Return the (x, y) coordinate for the center point of the cell that contains the specified text.  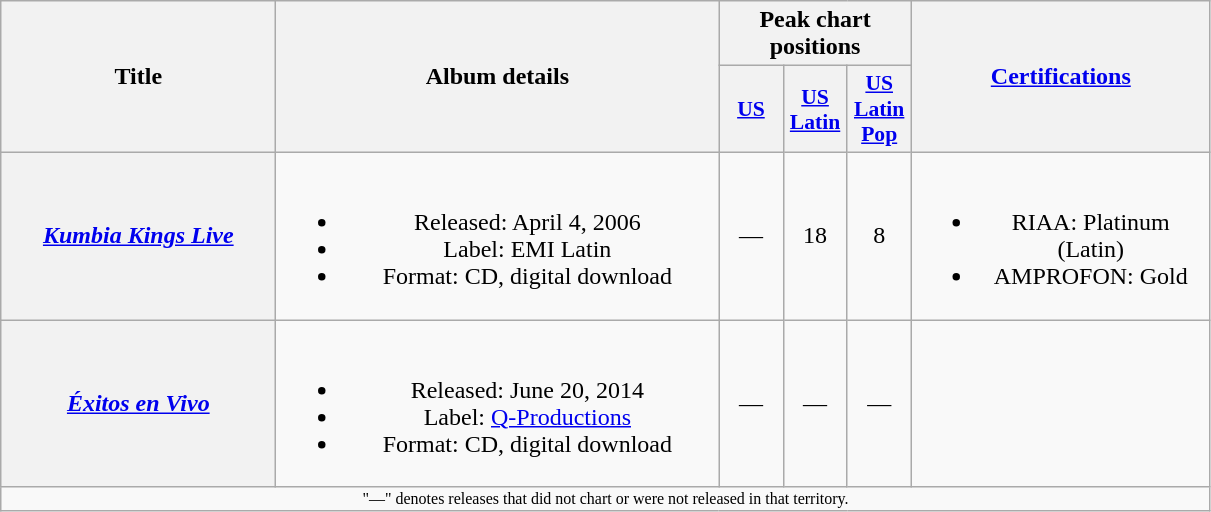
Title (138, 77)
18 (815, 236)
Certifications (1060, 77)
US Latin (815, 110)
Kumbia Kings Live (138, 236)
Released: June 20, 2014Label: Q-ProductionsFormat: CD, digital download (498, 404)
"—" denotes releases that did not chart or were not released in that territory. (606, 499)
RIAA: Platinum (Latin)AMPROFON: Gold (1060, 236)
Éxitos en Vivo (138, 404)
US (751, 110)
US Latin Pop (879, 110)
Released: April 4, 2006Label: EMI LatinFormat: CD, digital download (498, 236)
Peak chart positions (815, 34)
Album details (498, 77)
8 (879, 236)
